Detect which cell encompasses the target text, then output its [X, Y] center coordinate. 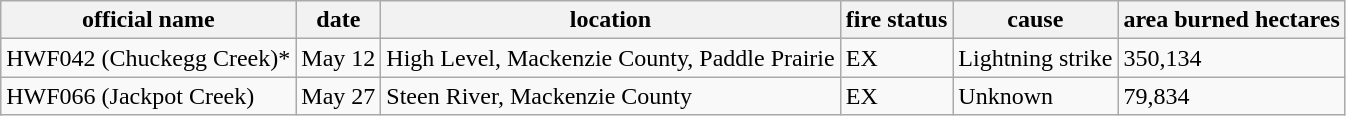
cause [1036, 20]
location [610, 20]
High Level, Mackenzie County, Paddle Prairie [610, 58]
Unknown [1036, 96]
date [338, 20]
Steen River, Mackenzie County [610, 96]
Lightning strike [1036, 58]
350,134 [1232, 58]
May 27 [338, 96]
fire status [896, 20]
May 12 [338, 58]
area burned hectares [1232, 20]
official name [148, 20]
HWF042 (Chuckegg Creek)* [148, 58]
HWF066 (Jackpot Creek) [148, 96]
79,834 [1232, 96]
